Scan for the cell matching the given text and deliver its (X, Y) coordinate at center. 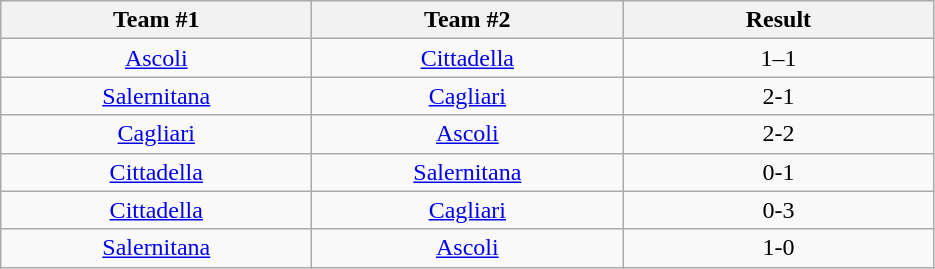
0-1 (778, 172)
2-2 (778, 134)
1–1 (778, 58)
Team #2 (468, 20)
2-1 (778, 96)
Result (778, 20)
Team #1 (156, 20)
0-3 (778, 210)
1-0 (778, 248)
